Output the [x, y] coordinate of the center of the cell containing the given text.  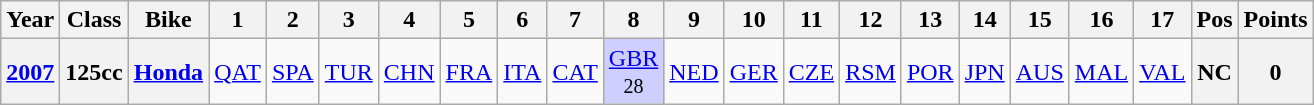
2 [292, 20]
11 [811, 20]
7 [575, 20]
TUR [348, 72]
15 [1040, 20]
QAT [238, 72]
CZE [811, 72]
3 [348, 20]
GBR28 [633, 72]
Bike [168, 20]
AUS [1040, 72]
Pos [1214, 20]
Points [1276, 20]
SPA [292, 72]
POR [930, 72]
NED [694, 72]
9 [694, 20]
JPN [984, 72]
1 [238, 20]
17 [1162, 20]
4 [409, 20]
CAT [575, 72]
2007 [30, 72]
CHN [409, 72]
MAL [1101, 72]
14 [984, 20]
16 [1101, 20]
125cc [94, 72]
NC [1214, 72]
10 [754, 20]
ITA [522, 72]
GER [754, 72]
0 [1276, 72]
Class [94, 20]
Honda [168, 72]
VAL [1162, 72]
13 [930, 20]
Year [30, 20]
5 [469, 20]
12 [871, 20]
FRA [469, 72]
8 [633, 20]
6 [522, 20]
RSM [871, 72]
